Return (X, Y) of the center of cell containing provided text 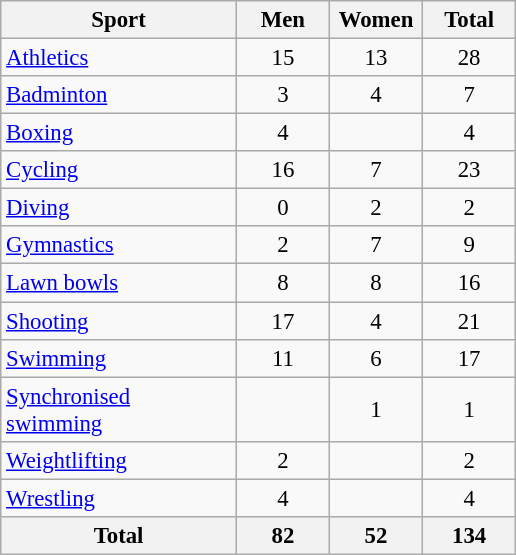
134 (470, 536)
3 (282, 95)
Diving (119, 208)
82 (282, 536)
0 (282, 208)
Boxing (119, 133)
21 (470, 321)
Shooting (119, 321)
15 (282, 58)
Women (376, 20)
52 (376, 536)
Men (282, 20)
23 (470, 170)
Cycling (119, 170)
11 (282, 358)
Weightlifting (119, 460)
13 (376, 58)
Badminton (119, 95)
Athletics (119, 58)
9 (470, 245)
Synchronised swimming (119, 410)
Gymnastics (119, 245)
Sport (119, 20)
Swimming (119, 358)
28 (470, 58)
Lawn bowls (119, 283)
Wrestling (119, 498)
6 (376, 358)
